Search for the cell housing the specified text and yield its (x, y) center coordinate. 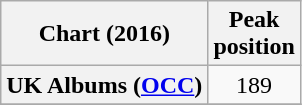
Peak position (254, 34)
UK Albums (OCC) (104, 85)
Chart (2016) (104, 34)
189 (254, 85)
